Locate the cell with the specified text and output its (X, Y) center coordinate. 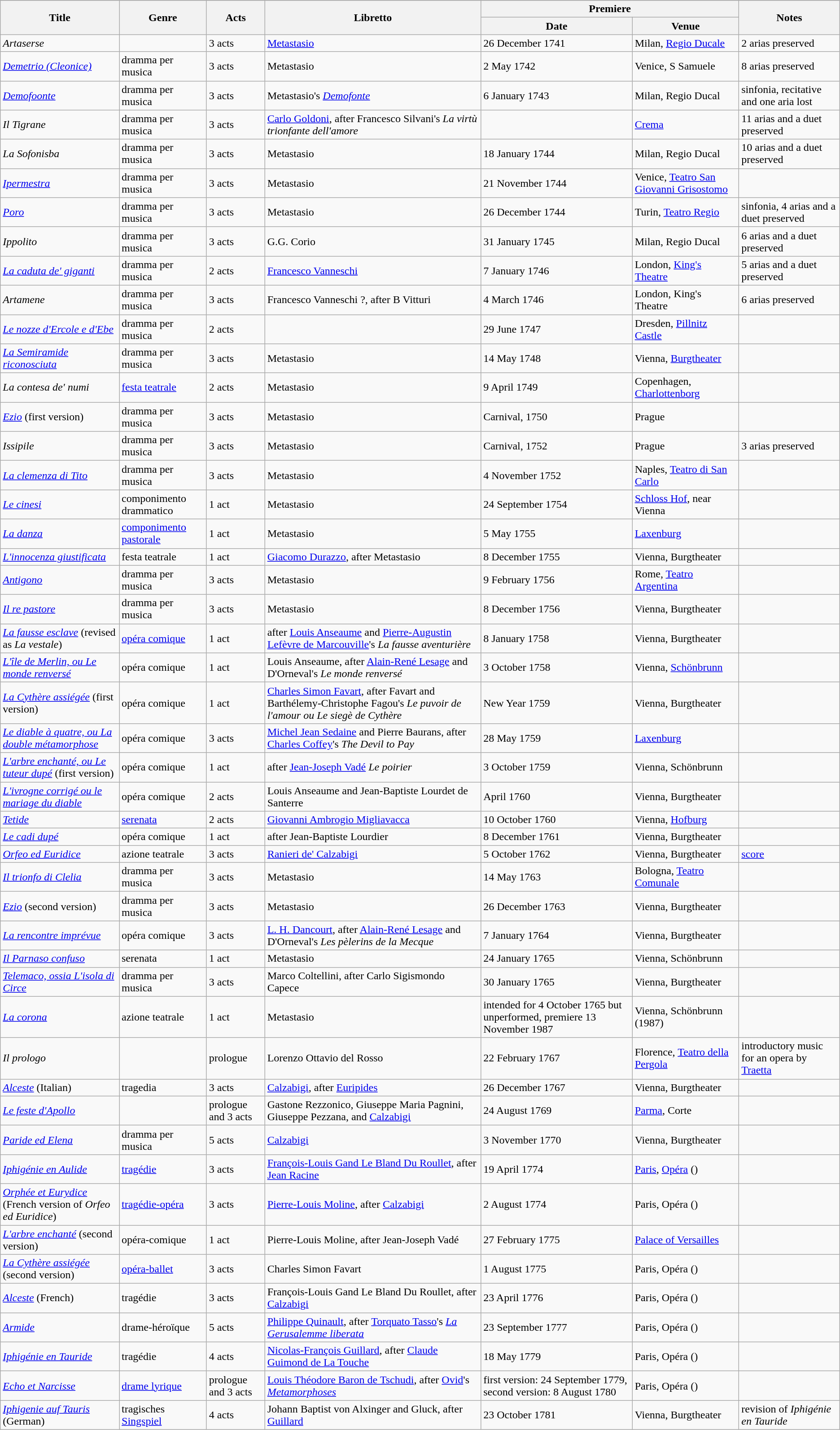
26 December 1744 (557, 212)
Philippe Quinault, after Torquato Tasso's La Gerusalemme liberata (372, 1327)
Ranieri de' Calzabigi (372, 854)
after Jean-Baptiste Lourdier (372, 837)
Rome, Teatro Argentina (686, 580)
drame-héroïque (163, 1327)
8 December 1755 (557, 557)
La Cythère assiégée (first version) (60, 703)
Vienna, Schönbrunn (1987) (686, 1017)
Marco Coltellini, after Carlo Sigismondo Capece (372, 981)
10 October 1760 (557, 820)
23 April 1776 (557, 1298)
Iphigenie auf Tauris (German) (60, 1415)
Lorenzo Ottavio del Rosso (372, 1058)
sinfonia, 4 arias and a duet preserved (790, 212)
L'innocenza giustificata (60, 557)
26 December 1767 (557, 1087)
30 January 1765 (557, 981)
Date (557, 26)
François-Louis Gand Le Bland Du Roullet, after Calzabigi (372, 1298)
4 March 1746 (557, 300)
24 January 1765 (557, 959)
L. H. Dancourt, after Alain-René Lesage and D'Orneval's Les pèlerins de la Mecque (372, 936)
6 arias and a duet preserved (790, 242)
Il re pastore (60, 609)
Iphigénie en Aulide (60, 1169)
Premiere (610, 9)
Venue (686, 26)
3 November 1770 (557, 1140)
New Year 1759 (557, 703)
Carnival, 1752 (557, 446)
Dresden, Pillnitz Castle (686, 329)
14 May 1748 (557, 358)
componimento drammatico (163, 505)
Telemaco, ossia L'isola di Circe (60, 981)
6 arias preserved (790, 300)
Issipile (60, 446)
2 arias preserved (790, 43)
Alceste (Italian) (60, 1087)
La fausse esclave (revised as La vestale) (60, 638)
La contesa de' numi (60, 388)
11 arias and a duet preserved (790, 125)
Venice, Teatro San Giovanni Grisostomo (686, 183)
Parma, Corte (686, 1111)
Demetrio (Cleonice) (60, 66)
Alceste (French) (60, 1298)
28 May 1759 (557, 738)
Artaserse (60, 43)
Echo et Narcisse (60, 1386)
31 January 1745 (557, 242)
29 June 1747 (557, 329)
Metastasio's Demofonte (372, 95)
intended for 4 October 1765 but unperformed, premiere 13 November 1987 (557, 1017)
L'arbre enchanté, ou Le tuteur dupé (first version) (60, 767)
Ezio (second version) (60, 906)
8 December 1756 (557, 609)
18 May 1779 (557, 1357)
La caduta de' giganti (60, 270)
5 October 1762 (557, 854)
Libretto (372, 18)
1 August 1775 (557, 1269)
Giacomo Durazzo, after Metastasio (372, 557)
Giovanni Ambrogio Migliavacca (372, 820)
Acts (236, 18)
tragisches Singspiel (163, 1415)
La corona (60, 1017)
Poro (60, 212)
Francesco Vanneschi ?, after B Vitturi (372, 300)
Genre (163, 18)
9 April 1749 (557, 388)
revision of Iphigénie en Tauride (790, 1415)
score (790, 854)
componimento pastorale (163, 533)
Carlo Goldoni, after Francesco Silvani's La virtù trionfante dell'amore (372, 125)
Pierre-Louis Moline, after Jean-Joseph Vadé (372, 1239)
6 January 1743 (557, 95)
April 1760 (557, 796)
after Louis Anseaume and Pierre-Augustin Lefèvre de Marcouville's La fausse aventurière (372, 638)
L'arbre enchanté (second version) (60, 1239)
La Semiramide riconosciuta (60, 358)
23 September 1777 (557, 1327)
Bologna, Teatro Comunale (686, 877)
Calzabigi (372, 1140)
Paride ed Elena (60, 1140)
Demofoonte (60, 95)
Iphigénie en Tauride (60, 1357)
27 February 1775 (557, 1239)
Ipermestra (60, 183)
2 August 1774 (557, 1204)
Il trionfo di Clelia (60, 877)
8 arias preserved (790, 66)
La Cythère assiégée (second version) (60, 1269)
La rencontre imprévue (60, 936)
Le diable à quatre, ou La double métamorphose (60, 738)
opéra-ballet (163, 1269)
7 January 1746 (557, 270)
21 November 1744 (557, 183)
Pierre-Louis Moline, after Calzabigi (372, 1204)
Le feste d'Apollo (60, 1111)
Johann Baptist von Alxinger and Gluck, after Guillard (372, 1415)
tragedia (163, 1087)
François-Louis Gand Le Bland Du Roullet, after Jean Racine (372, 1169)
Il prologo (60, 1058)
24 August 1769 (557, 1111)
Francesco Vanneschi (372, 270)
22 February 1767 (557, 1058)
2 May 1742 (557, 66)
Antigono (60, 580)
Nicolas-François Guillard, after Claude Guimond de La Touche (372, 1357)
18 January 1744 (557, 154)
drame lyrique (163, 1386)
26 December 1741 (557, 43)
8 December 1761 (557, 837)
tragédie-opéra (163, 1204)
5 arias and a duet preserved (790, 270)
24 September 1754 (557, 505)
3 October 1759 (557, 767)
Naples, Teatro di San Carlo (686, 475)
opéra-comique (163, 1239)
Michel Jean Sedaine and Pierre Baurans, after Charles Coffey's The Devil to Pay (372, 738)
prologue (236, 1058)
Calzabigi, after Euripides (372, 1087)
Il Parnaso confuso (60, 959)
Florence, Teatro della Pergola (686, 1058)
Gastone Rezzonico, Giuseppe Maria Pagnini, Giuseppe Pezzana, and Calzabigi (372, 1111)
Charles Simon Favart, after Favart and Barthélemy-Christophe Fagou's Le puvoir de l'amour ou Le siegè de Cythère (372, 703)
Louis Anseaume and Jean-Baptiste Lourdet de Santerre (372, 796)
Armide (60, 1327)
5 May 1755 (557, 533)
Il Tigrane (60, 125)
Carnival, 1750 (557, 417)
Venice, S Samuele (686, 66)
Tetide (60, 820)
La Sofonisba (60, 154)
10 arias and a duet preserved (790, 154)
Notes (790, 18)
sinfonia, recitative and one aria lost (790, 95)
9 February 1756 (557, 580)
Orphée et Eurydice(French version of Orfeo ed Euridice) (60, 1204)
Schloss Hof, near Vienna (686, 505)
L'île de Merlin, ou Le monde renversé (60, 667)
first version: 24 September 1779, second version: 8 August 1780 (557, 1386)
Orfeo ed Euridice (60, 854)
G.G. Corio (372, 242)
L'ivrogne corrigé ou le mariage du diable (60, 796)
14 May 1763 (557, 877)
Le cadi dupé (60, 837)
Artamene (60, 300)
Louis Anseaume, after Alain-René Lesage and D'Orneval's Le monde renversé (372, 667)
after Jean-Joseph Vadé Le poirier (372, 767)
introductory music for an opera by Traetta (790, 1058)
Title (60, 18)
Ippolito (60, 242)
La clemenza di Tito (60, 475)
Louis Théodore Baron de Tschudi, after Ovid's Metamorphoses (372, 1386)
Palace of Versailles (686, 1239)
23 October 1781 (557, 1415)
Turin, Teatro Regio (686, 212)
8 January 1758 (557, 638)
Charles Simon Favart (372, 1269)
Le nozze d'Ercole e d'Ebe (60, 329)
Le cinesi (60, 505)
19 April 1774 (557, 1169)
Crema (686, 125)
7 January 1764 (557, 936)
Ezio (first version) (60, 417)
4 November 1752 (557, 475)
Milan, Regio Ducale (686, 43)
La danza (60, 533)
26 December 1763 (557, 906)
3 arias preserved (790, 446)
3 October 1758 (557, 667)
Copenhagen, Charlottenborg (686, 388)
Vienna, Hofburg (686, 820)
